Scan for the cell matching the given text and deliver its [x, y] coordinate at center. 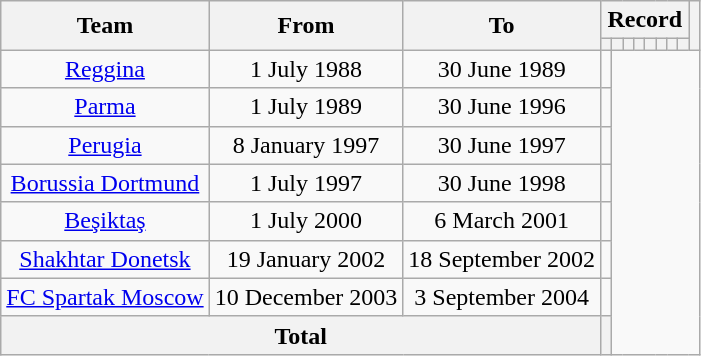
1 July 1988 [306, 69]
30 June 1996 [502, 107]
3 September 2004 [502, 297]
6 March 2001 [502, 221]
Shakhtar Donetsk [105, 259]
Beşiktaş [105, 221]
To [502, 26]
Reggina [105, 69]
30 June 1997 [502, 145]
Record [645, 20]
8 January 1997 [306, 145]
1 July 2000 [306, 221]
Borussia Dortmund [105, 183]
30 June 1989 [502, 69]
From [306, 26]
30 June 1998 [502, 183]
Total [301, 335]
18 September 2002 [502, 259]
1 July 1989 [306, 107]
Team [105, 26]
FC Spartak Moscow [105, 297]
1 July 1997 [306, 183]
Perugia [105, 145]
10 December 2003 [306, 297]
Parma [105, 107]
19 January 2002 [306, 259]
